Capture the cell that displays the provided text and extract its [x, y] central coordinate. 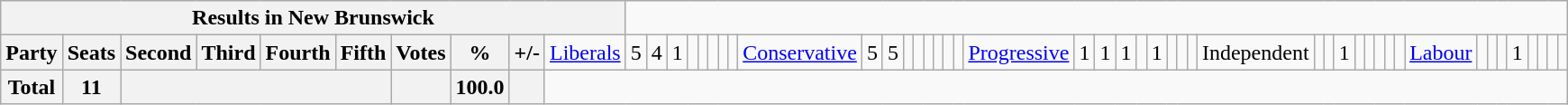
Party [32, 52]
Total [32, 87]
Labour [1441, 52]
Conservative [800, 52]
Fourth [297, 52]
Independent [1255, 52]
Fifth [363, 52]
Liberals [585, 52]
Seats [91, 52]
100.0 [479, 87]
% [479, 52]
Progressive [1018, 52]
Votes [421, 52]
Second [159, 52]
Results in New Brunswick [314, 18]
11 [91, 87]
4 [656, 52]
+/- [526, 52]
Third [229, 52]
